Extract the [x, y] coordinate from the center of the cell holding the provided text.  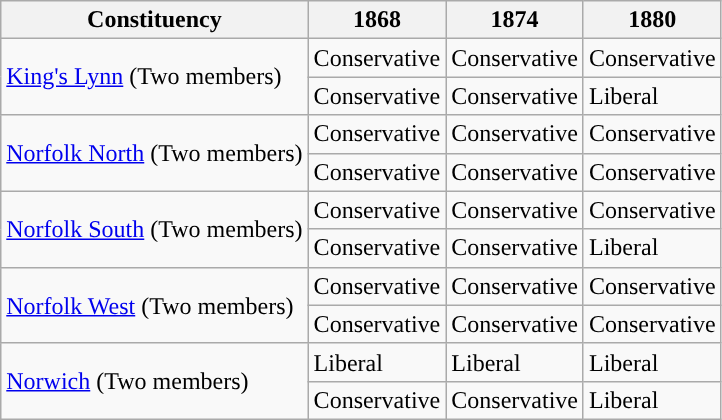
Constituency [154, 20]
King's Lynn (Two members) [154, 77]
Norfolk West (Two members) [154, 305]
Norwich (Two members) [154, 381]
1880 [652, 20]
Norfolk South (Two members) [154, 229]
Norfolk North (Two members) [154, 153]
1868 [377, 20]
1874 [515, 20]
